Scan for the cell matching the given text and deliver its (X, Y) coordinate at center. 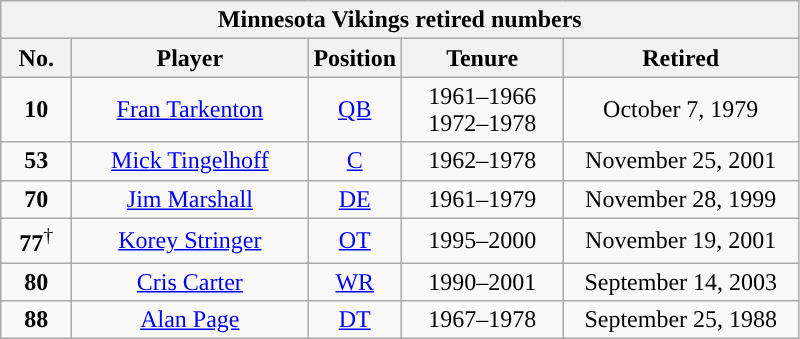
Player (190, 58)
Retired (681, 58)
DT (355, 320)
September 25, 1988 (681, 320)
Position (355, 58)
November 19, 2001 (681, 240)
Alan Page (190, 320)
Mick Tingelhoff (190, 161)
November 28, 1999 (681, 199)
80 (36, 282)
OT (355, 240)
10 (36, 110)
88 (36, 320)
Fran Tarkenton (190, 110)
September 14, 2003 (681, 282)
70 (36, 199)
WR (355, 282)
Cris Carter (190, 282)
Korey Stringer (190, 240)
Tenure (482, 58)
DE (355, 199)
1990–2001 (482, 282)
1995–2000 (482, 240)
Jim Marshall (190, 199)
QB (355, 110)
October 7, 1979 (681, 110)
53 (36, 161)
1961–19661972–1978 (482, 110)
1967–1978 (482, 320)
November 25, 2001 (681, 161)
1962–1978 (482, 161)
1961–1979 (482, 199)
Minnesota Vikings retired numbers (400, 20)
77† (36, 240)
C (355, 161)
No. (36, 58)
